Output the [x, y] coordinate of the center of the cell containing the given text.  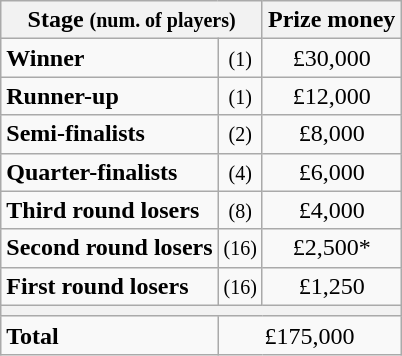
Stage (num. of players) [132, 20]
£175,000 [310, 335]
(2) [240, 134]
Second round losers [110, 248]
£30,000 [331, 58]
(4) [240, 172]
Winner [110, 58]
£12,000 [331, 96]
£1,250 [331, 286]
£8,000 [331, 134]
Runner-up [110, 96]
(8) [240, 210]
Semi-finalists [110, 134]
Prize money [331, 20]
Quarter-finalists [110, 172]
£2,500* [331, 248]
First round losers [110, 286]
Third round losers [110, 210]
£6,000 [331, 172]
Total [110, 335]
£4,000 [331, 210]
